Detect which cell encompasses the target text, then output its [X, Y] center coordinate. 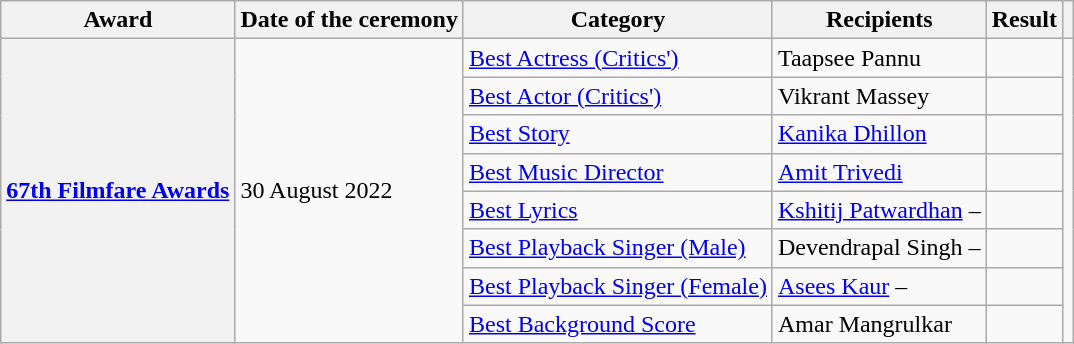
Best Playback Singer (Female) [618, 286]
Date of the ceremony [350, 20]
Award [118, 20]
Devendrapal Singh – [879, 248]
Recipients [879, 20]
Amit Trivedi [879, 172]
Best Actor (Critics') [618, 96]
Amar Mangrulkar [879, 324]
Best Story [618, 134]
Result [1024, 20]
Vikrant Massey [879, 96]
Best Lyrics [618, 210]
Kanika Dhillon [879, 134]
Asees Kaur – [879, 286]
Best Background Score [618, 324]
Best Music Director [618, 172]
Best Actress (Critics') [618, 58]
Taapsee Pannu [879, 58]
30 August 2022 [350, 191]
67th Filmfare Awards [118, 191]
Best Playback Singer (Male) [618, 248]
Category [618, 20]
Kshitij Patwardhan – [879, 210]
